Extract the (x, y) coordinate from the center of the cell holding the provided text.  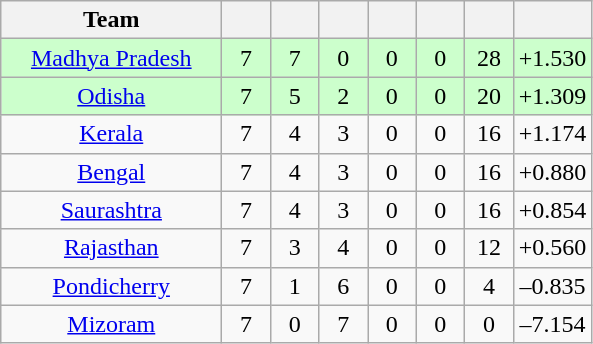
28 (490, 58)
Kerala (112, 134)
+0.560 (552, 248)
Odisha (112, 96)
12 (490, 248)
Pondicherry (112, 286)
6 (344, 286)
+1.309 (552, 96)
Madhya Pradesh (112, 58)
Saurashtra (112, 210)
+0.854 (552, 210)
2 (344, 96)
Mizoram (112, 324)
Rajasthan (112, 248)
Team (112, 20)
1 (294, 286)
+1.174 (552, 134)
+0.880 (552, 172)
5 (294, 96)
20 (490, 96)
Bengal (112, 172)
–0.835 (552, 286)
–7.154 (552, 324)
+1.530 (552, 58)
